Extract the (X, Y) coordinate from the center of the cell holding the provided text.  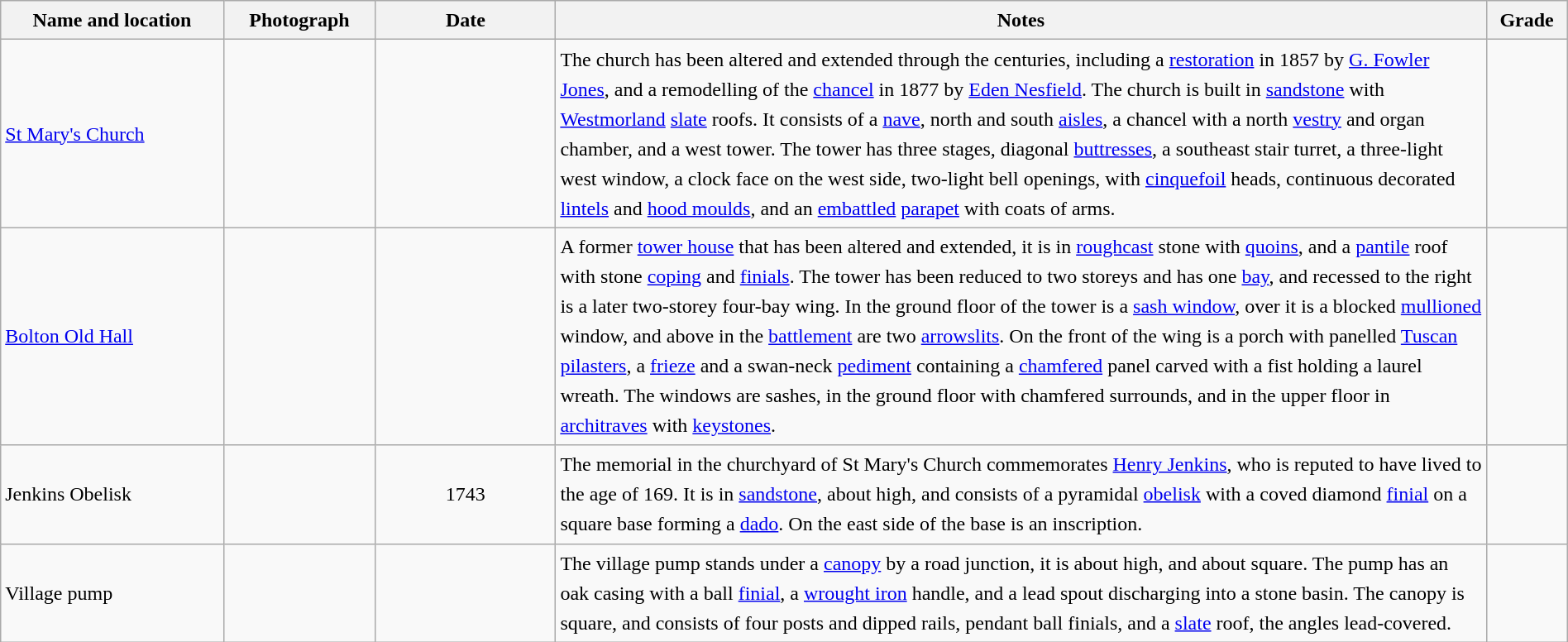
Grade (1527, 20)
St Mary's Church (112, 134)
Photograph (299, 20)
1743 (466, 495)
Notes (1021, 20)
Name and location (112, 20)
Village pump (112, 592)
Date (466, 20)
Jenkins Obelisk (112, 495)
Bolton Old Hall (112, 336)
